From the cell containing the given text, extract its center point as (x, y) coordinate. 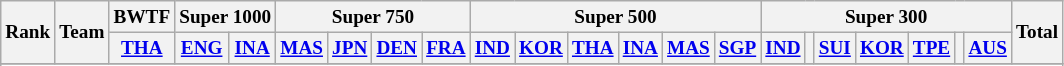
SGP (737, 48)
AUS (988, 48)
Super 300 (886, 17)
ENG (202, 48)
Super 500 (616, 17)
BWTF (142, 17)
SUI (834, 48)
DEN (397, 48)
Super 1000 (226, 17)
TPE (931, 48)
Super 750 (373, 17)
FRA (446, 48)
Total (1036, 32)
Rank (28, 32)
Team (82, 32)
JPN (350, 48)
